Capture the cell that displays the provided text and extract its (X, Y) central coordinate. 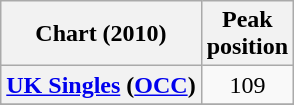
Chart (2010) (101, 34)
UK Singles (OCC) (101, 85)
Peakposition (247, 34)
109 (247, 85)
